From the cell containing the given text, extract its center point as [x, y] coordinate. 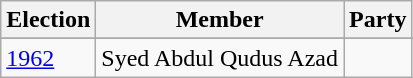
1962 [48, 58]
Syed Abdul Qudus Azad [220, 58]
Party [378, 20]
Election [48, 20]
Member [220, 20]
